Output the [X, Y] coordinate of the center of the cell containing the given text.  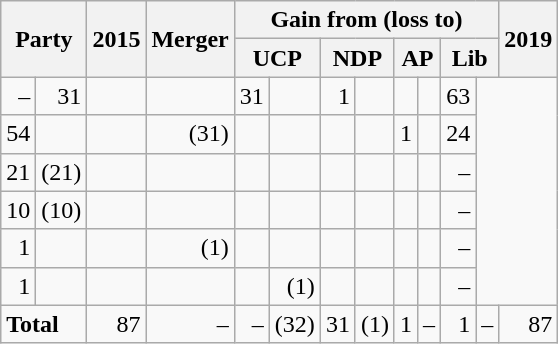
2019 [528, 39]
UCP [277, 58]
54 [18, 134]
(32) [294, 324]
10 [18, 210]
AP [417, 58]
63 [458, 96]
NDP [357, 58]
2015 [116, 39]
21 [18, 172]
(21) [62, 172]
24 [458, 134]
(10) [62, 210]
(31) [190, 134]
Gain from (loss to) [366, 20]
Lib [470, 58]
Party [44, 39]
Merger [190, 39]
Total [44, 324]
